Output the (x, y) coordinate of the center of the cell containing the given text.  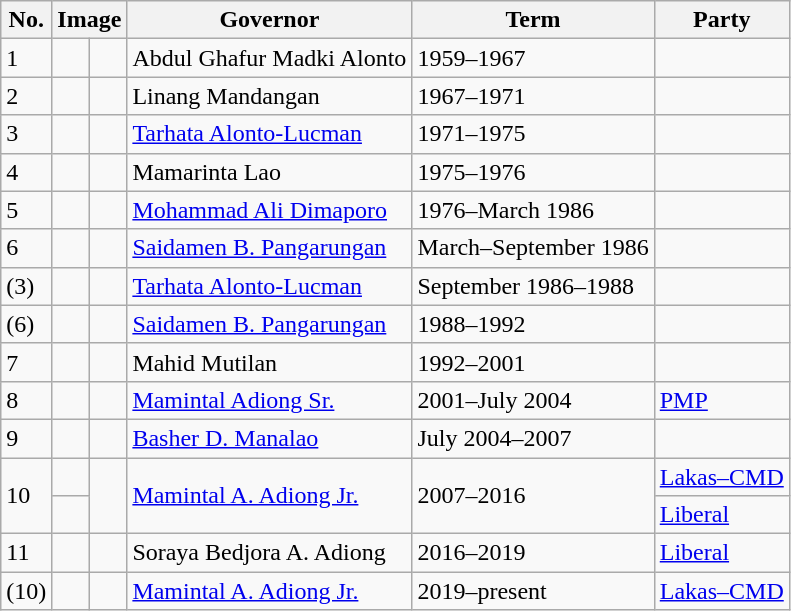
6 (26, 248)
2001–July 2004 (533, 400)
March–September 1986 (533, 248)
4 (26, 172)
11 (26, 553)
1967–1971 (533, 96)
(6) (26, 324)
1 (26, 58)
1976–March 1986 (533, 210)
2007–2016 (533, 496)
1975–1976 (533, 172)
Basher D. Manalao (270, 438)
PMP (722, 400)
7 (26, 362)
Soraya Bedjora A. Adiong (270, 553)
(3) (26, 286)
2016–2019 (533, 553)
Linang Mandangan (270, 96)
8 (26, 400)
1971–1975 (533, 134)
Governor (270, 20)
Term (533, 20)
(10) (26, 591)
10 (26, 496)
1992–2001 (533, 362)
Image (90, 20)
Abdul Ghafur Madki Alonto (270, 58)
Party (722, 20)
Mahid Mutilan (270, 362)
1959–1967 (533, 58)
1988–1992 (533, 324)
September 1986–1988 (533, 286)
2 (26, 96)
July 2004–2007 (533, 438)
3 (26, 134)
No. (26, 20)
Mamarinta Lao (270, 172)
5 (26, 210)
Mamintal Adiong Sr. (270, 400)
9 (26, 438)
2019–present (533, 591)
Mohammad Ali Dimaporo (270, 210)
